For the text-containing cell, return its midpoint in [x, y] coordinate format. 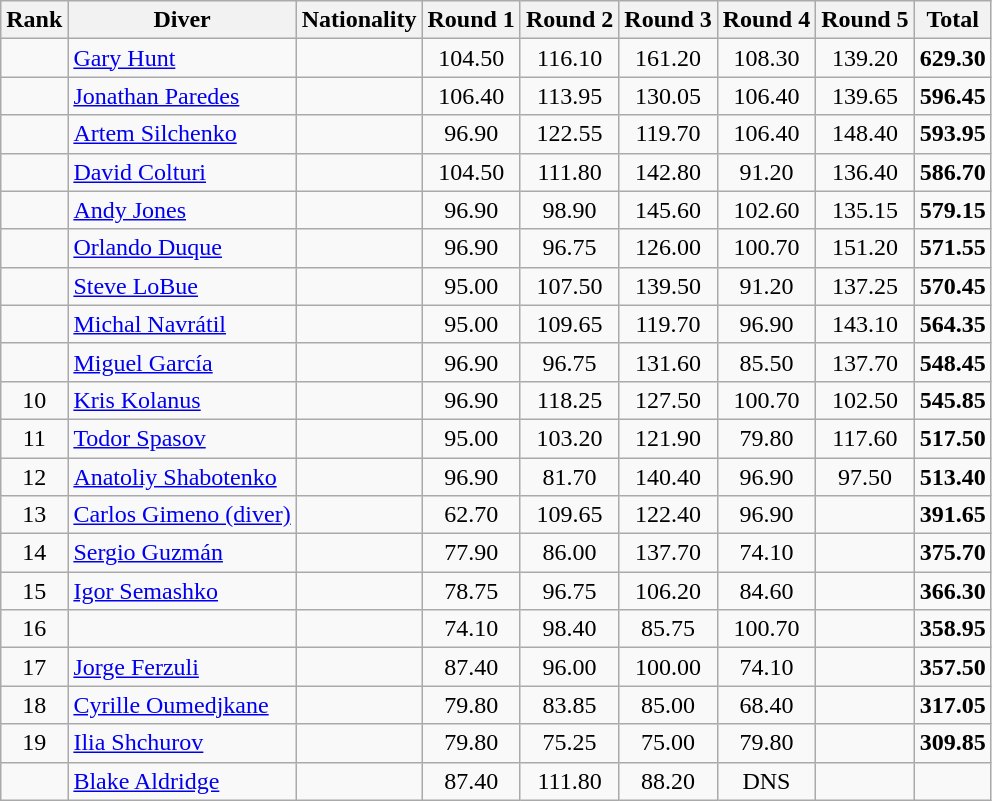
Carlos Gimeno (diver) [182, 515]
10 [34, 400]
571.55 [952, 248]
13 [34, 515]
366.30 [952, 591]
517.50 [952, 438]
11 [34, 438]
85.00 [668, 705]
Gary Hunt [182, 58]
118.25 [569, 400]
161.20 [668, 58]
130.05 [668, 96]
Rank [34, 20]
88.20 [668, 781]
83.85 [569, 705]
Artem Silchenko [182, 134]
77.90 [471, 553]
15 [34, 591]
570.45 [952, 286]
Michal Navrátil [182, 324]
126.00 [668, 248]
78.75 [471, 591]
108.30 [766, 58]
142.80 [668, 172]
564.35 [952, 324]
86.00 [569, 553]
139.65 [865, 96]
Jorge Ferzuli [182, 667]
Jonathan Paredes [182, 96]
545.85 [952, 400]
Round 1 [471, 20]
151.20 [865, 248]
122.55 [569, 134]
148.40 [865, 134]
135.15 [865, 210]
Orlando Duque [182, 248]
75.00 [668, 743]
137.25 [865, 286]
593.95 [952, 134]
98.90 [569, 210]
579.15 [952, 210]
Nationality [359, 20]
Round 4 [766, 20]
Ilia Shchurov [182, 743]
17 [34, 667]
Total [952, 20]
103.20 [569, 438]
Blake Aldridge [182, 781]
Igor Semashko [182, 591]
117.60 [865, 438]
Miguel García [182, 362]
100.00 [668, 667]
DNS [766, 781]
106.20 [668, 591]
Andy Jones [182, 210]
Cyrille Oumedjkane [182, 705]
309.85 [952, 743]
116.10 [569, 58]
75.25 [569, 743]
391.65 [952, 515]
68.40 [766, 705]
121.90 [668, 438]
Kris Kolanus [182, 400]
113.95 [569, 96]
Sergio Guzmán [182, 553]
102.50 [865, 400]
19 [34, 743]
12 [34, 477]
145.60 [668, 210]
Diver [182, 20]
127.50 [668, 400]
140.40 [668, 477]
16 [34, 629]
548.45 [952, 362]
358.95 [952, 629]
Steve LoBue [182, 286]
97.50 [865, 477]
139.50 [668, 286]
107.50 [569, 286]
Todor Spasov [182, 438]
98.40 [569, 629]
85.75 [668, 629]
317.05 [952, 705]
85.50 [766, 362]
81.70 [569, 477]
14 [34, 553]
122.40 [668, 515]
96.00 [569, 667]
513.40 [952, 477]
136.40 [865, 172]
629.30 [952, 58]
131.60 [668, 362]
Anatoliy Shabotenko [182, 477]
357.50 [952, 667]
Round 5 [865, 20]
596.45 [952, 96]
18 [34, 705]
143.10 [865, 324]
586.70 [952, 172]
139.20 [865, 58]
375.70 [952, 553]
84.60 [766, 591]
102.60 [766, 210]
62.70 [471, 515]
David Colturi [182, 172]
Round 2 [569, 20]
Round 3 [668, 20]
